From the cell containing the given text, extract its center point as (X, Y) coordinate. 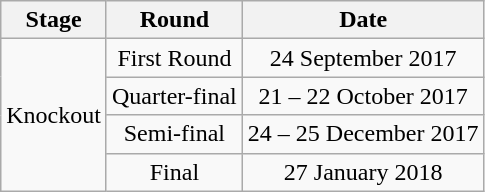
Round (174, 20)
Date (363, 20)
First Round (174, 58)
24 September 2017 (363, 58)
24 – 25 December 2017 (363, 134)
Final (174, 172)
Quarter-final (174, 96)
Knockout (54, 115)
27 January 2018 (363, 172)
Stage (54, 20)
21 – 22 October 2017 (363, 96)
Semi-final (174, 134)
